Return (X, Y) of the center of cell containing provided text 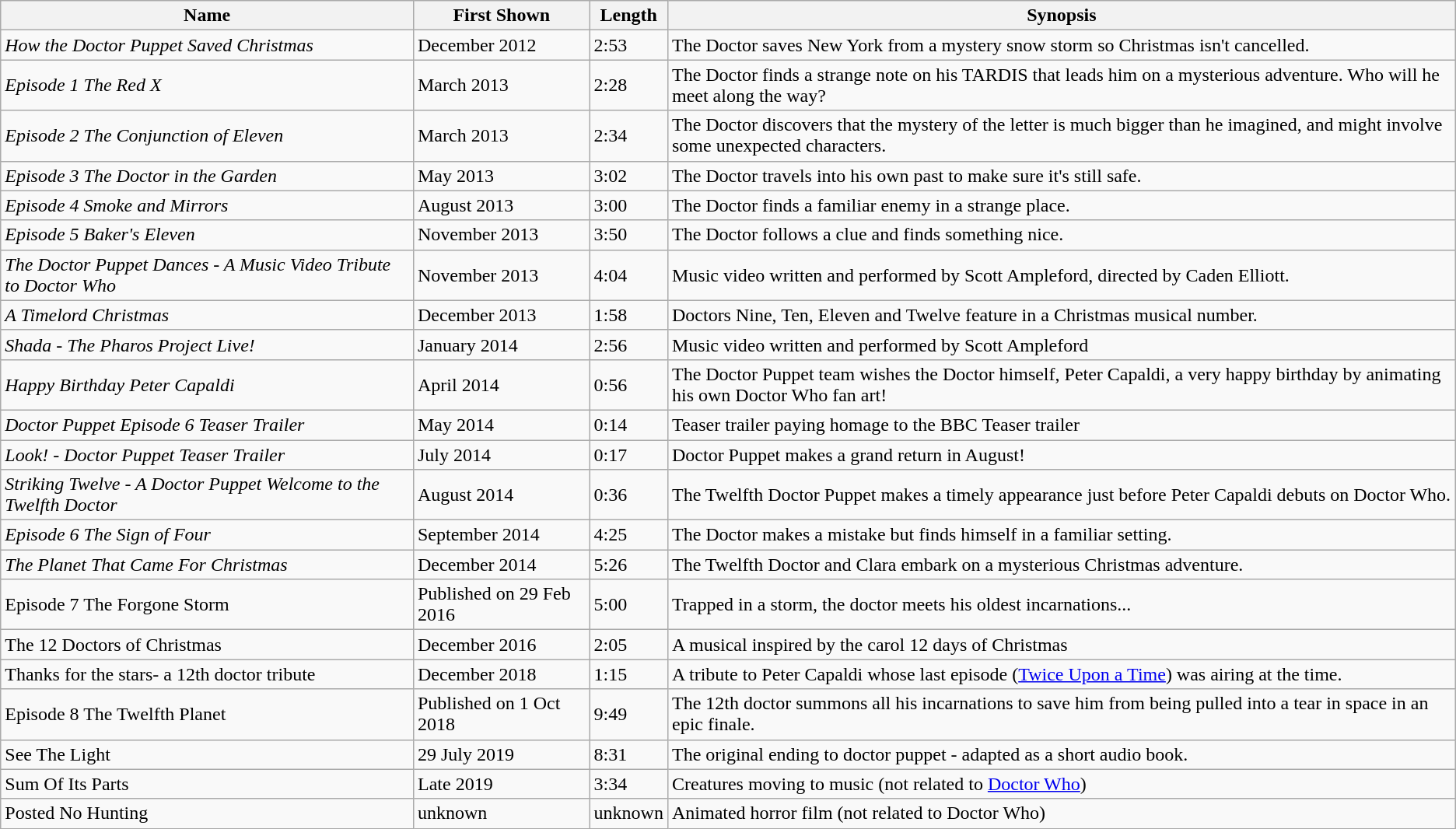
The Doctor travels into his own past to make sure it's still safe. (1061, 176)
Synopsis (1061, 16)
2:56 (628, 345)
See The Light (207, 754)
A Timelord Christmas (207, 315)
December 2013 (501, 315)
The Doctor discovers that the mystery of the letter is much bigger than he imagined, and might involve some unexpected characters. (1061, 135)
0:14 (628, 425)
9:49 (628, 714)
Shada - The Pharos Project Live! (207, 345)
Length (628, 16)
The 12 Doctors of Christmas (207, 645)
Episode 7 The Forgone Storm (207, 605)
Happy Birthday Peter Capaldi (207, 384)
The Twelfth Doctor Puppet makes a timely appearance just before Peter Capaldi debuts on Doctor Who. (1061, 495)
December 2018 (501, 674)
Sum Of Its Parts (207, 784)
Thanks for the stars- a 12th doctor tribute (207, 674)
July 2014 (501, 455)
May 2014 (501, 425)
2:05 (628, 645)
Music video written and performed by Scott Ampleford (1061, 345)
The Doctor follows a clue and finds something nice. (1061, 235)
Episode 6 The Sign of Four (207, 535)
Late 2019 (501, 784)
Doctor Puppet Episode 6 Teaser Trailer (207, 425)
Episode 8 The Twelfth Planet (207, 714)
December 2016 (501, 645)
April 2014 (501, 384)
Creatures moving to music (not related to Doctor Who) (1061, 784)
Episode 4 Smoke and Mirrors (207, 205)
1:58 (628, 315)
January 2014 (501, 345)
The Doctor finds a strange note on his TARDIS that leads him on a mysterious adventure. Who will he meet along the way? (1061, 86)
Doctors Nine, Ten, Eleven and Twelve feature in a Christmas musical number. (1061, 315)
August 2014 (501, 495)
The 12th doctor summons all his incarnations to save him from being pulled into a tear in space in an epic finale. (1061, 714)
3:34 (628, 784)
Teaser trailer paying homage to the BBC Teaser trailer (1061, 425)
The Doctor finds a familiar enemy in a strange place. (1061, 205)
2:28 (628, 86)
29 July 2019 (501, 754)
0:56 (628, 384)
Trapped in a storm, the doctor meets his oldest incarnations... (1061, 605)
Episode 3 The Doctor in the Garden (207, 176)
Striking Twelve - A Doctor Puppet Welcome to the Twelfth Doctor (207, 495)
First Shown (501, 16)
3:02 (628, 176)
How the Doctor Puppet Saved Christmas (207, 45)
1:15 (628, 674)
Published on 1 Oct 2018 (501, 714)
Name (207, 16)
Published on 29 Feb 2016 (501, 605)
Episode 1 The Red X (207, 86)
2:53 (628, 45)
3:50 (628, 235)
Doctor Puppet makes a grand return in August! (1061, 455)
0:36 (628, 495)
4:04 (628, 275)
Episode 2 The Conjunction of Eleven (207, 135)
3:00 (628, 205)
Music video written and performed by Scott Ampleford, directed by Caden Elliott. (1061, 275)
Look! - Doctor Puppet Teaser Trailer (207, 455)
8:31 (628, 754)
4:25 (628, 535)
Animated horror film (not related to Doctor Who) (1061, 813)
The Doctor saves New York from a mystery snow storm so Christmas isn't cancelled. (1061, 45)
The Twelfth Doctor and Clara embark on a mysterious Christmas adventure. (1061, 565)
September 2014 (501, 535)
May 2013 (501, 176)
December 2012 (501, 45)
Posted No Hunting (207, 813)
August 2013 (501, 205)
The Doctor Puppet team wishes the Doctor himself, Peter Capaldi, a very happy birthday by animating his own Doctor Who fan art! (1061, 384)
The Planet That Came For Christmas (207, 565)
A musical inspired by the carol 12 days of Christmas (1061, 645)
5:00 (628, 605)
2:34 (628, 135)
5:26 (628, 565)
December 2014 (501, 565)
The Doctor makes a mistake but finds himself in a familiar setting. (1061, 535)
A tribute to Peter Capaldi whose last episode (Twice Upon a Time) was airing at the time. (1061, 674)
0:17 (628, 455)
Episode 5 Baker's Eleven (207, 235)
The original ending to doctor puppet - adapted as a short audio book. (1061, 754)
The Doctor Puppet Dances - A Music Video Tribute to Doctor Who (207, 275)
